Search for the cell housing the specified text and yield its (X, Y) center coordinate. 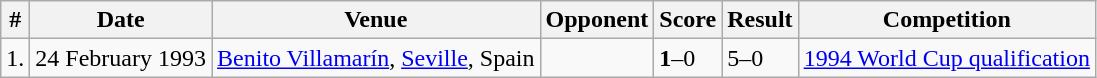
Opponent (597, 20)
# (16, 20)
1–0 (688, 58)
Result (760, 20)
Date (121, 20)
Venue (376, 20)
Benito Villamarín, Seville, Spain (376, 58)
1994 World Cup qualification (946, 58)
24 February 1993 (121, 58)
Score (688, 20)
Competition (946, 20)
1. (16, 58)
5–0 (760, 58)
